Output the (x, y) coordinate of the center of the cell containing the given text.  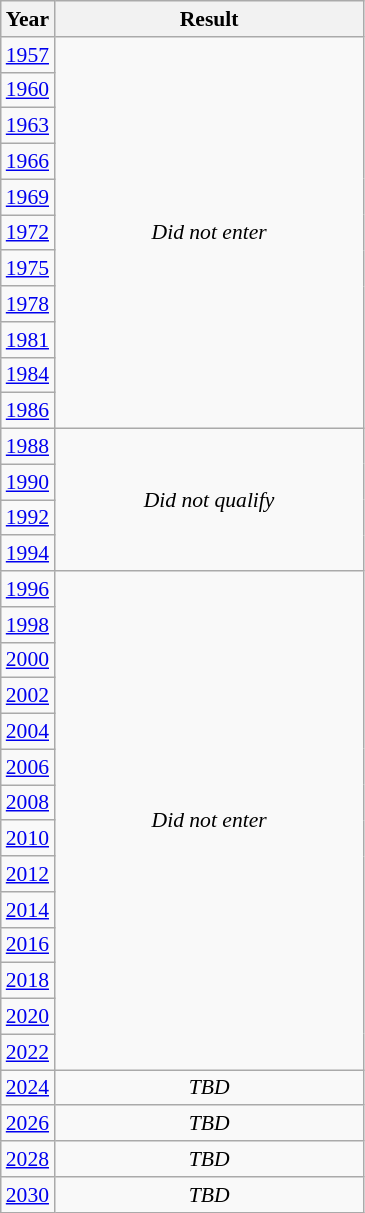
1986 (28, 411)
1972 (28, 233)
2016 (28, 945)
1969 (28, 197)
1996 (28, 589)
2030 (28, 1195)
1984 (28, 375)
2004 (28, 732)
2014 (28, 910)
1960 (28, 90)
2006 (28, 767)
2018 (28, 981)
1975 (28, 269)
1988 (28, 447)
1966 (28, 162)
2024 (28, 1088)
Did not qualify (209, 500)
1992 (28, 518)
Year (28, 19)
2028 (28, 1159)
2020 (28, 1017)
1998 (28, 625)
2008 (28, 803)
1963 (28, 126)
1990 (28, 482)
2002 (28, 696)
2010 (28, 839)
1957 (28, 55)
1978 (28, 304)
1981 (28, 340)
Result (209, 19)
2022 (28, 1052)
2000 (28, 660)
2026 (28, 1124)
2012 (28, 874)
1994 (28, 554)
